Output the (X, Y) coordinate of the center of the cell containing the given text.  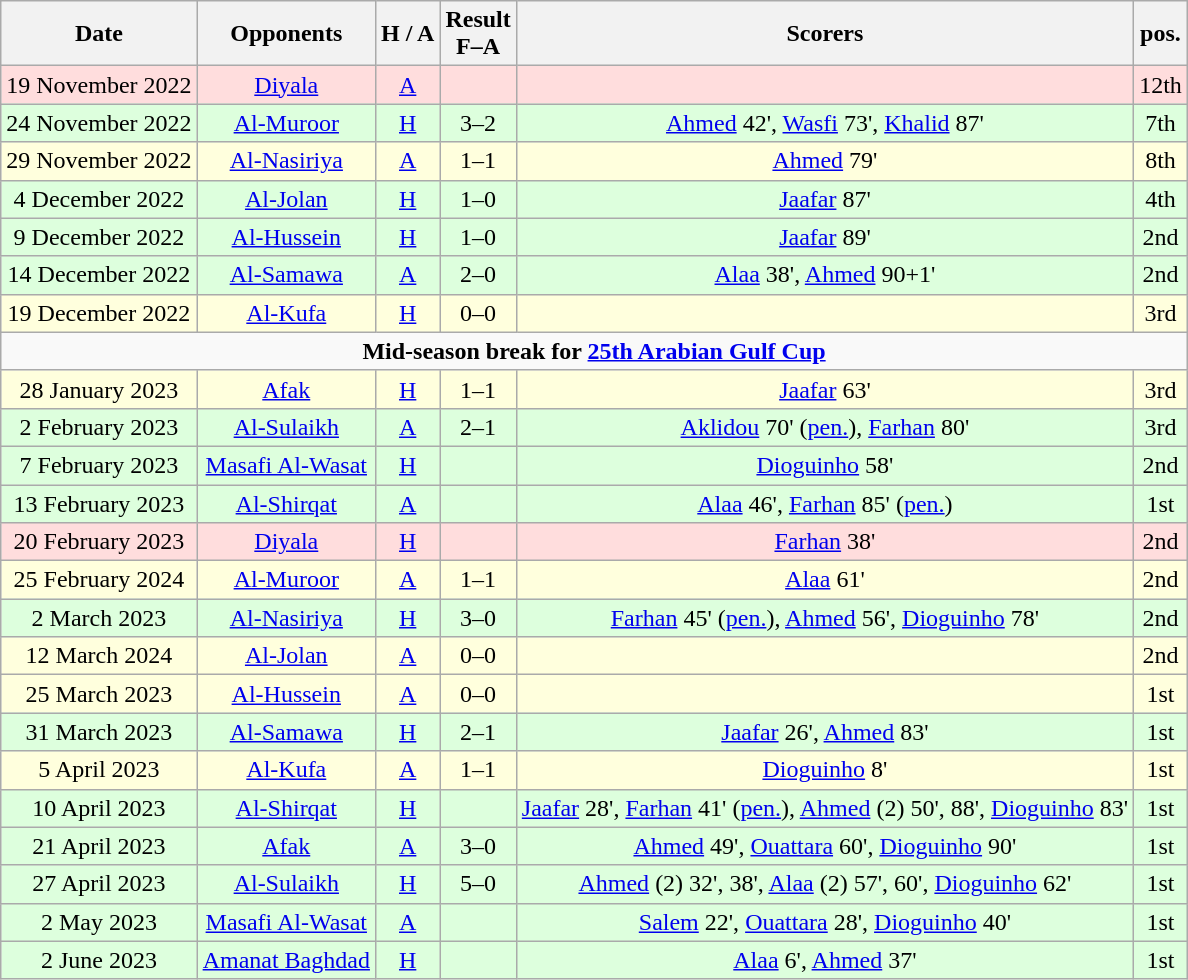
5 April 2023 (99, 770)
Jaafar 28', Farhan 41' (pen.), Ahmed (2) 50', 88', Dioguinho 83' (824, 808)
Ahmed 79' (824, 161)
Alaa 38', Ahmed 90+1' (824, 275)
2 February 2023 (99, 427)
Salem 22', Ouattara 28', Dioguinho 40' (824, 922)
2 March 2023 (99, 618)
Amanat Baghdad (286, 960)
Ahmed 49', Ouattara 60', Dioguinho 90' (824, 846)
Farhan 45' (pen.), Ahmed 56', Dioguinho 78' (824, 618)
13 February 2023 (99, 503)
3–2 (478, 123)
5–0 (478, 884)
Farhan 38' (824, 542)
12 March 2024 (99, 656)
31 March 2023 (99, 732)
8th (1161, 161)
27 April 2023 (99, 884)
7th (1161, 123)
14 December 2022 (99, 275)
2 May 2023 (99, 922)
Dioguinho 8' (824, 770)
Alaa 46', Farhan 85' (pen.) (824, 503)
2–0 (478, 275)
20 February 2023 (99, 542)
Scorers (824, 34)
pos. (1161, 34)
28 January 2023 (99, 389)
29 November 2022 (99, 161)
H / A (407, 34)
Opponents (286, 34)
Jaafar 87' (824, 199)
25 February 2024 (99, 580)
Ahmed (2) 32', 38', Alaa (2) 57', 60', Dioguinho 62' (824, 884)
Alaa 6', Ahmed 37' (824, 960)
Aklidou 70' (pen.), Farhan 80' (824, 427)
ResultF–A (478, 34)
10 April 2023 (99, 808)
25 March 2023 (99, 694)
4 December 2022 (99, 199)
Dioguinho 58' (824, 465)
Jaafar 26', Ahmed 83' (824, 732)
Mid-season break for 25th Arabian Gulf Cup (594, 351)
Alaa 61' (824, 580)
Jaafar 89' (824, 237)
19 December 2022 (99, 313)
7 February 2023 (99, 465)
Jaafar 63' (824, 389)
24 November 2022 (99, 123)
9 December 2022 (99, 237)
Date (99, 34)
19 November 2022 (99, 85)
2 June 2023 (99, 960)
12th (1161, 85)
21 April 2023 (99, 846)
Ahmed 42', Wasfi 73', Khalid 87' (824, 123)
4th (1161, 199)
